Capture the cell that displays the provided text and extract its [x, y] central coordinate. 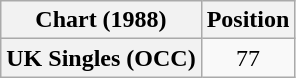
77 [248, 58]
UK Singles (OCC) [101, 58]
Chart (1988) [101, 20]
Position [248, 20]
